Provide the [x, y] coordinate of the cell's center where the given text is located.  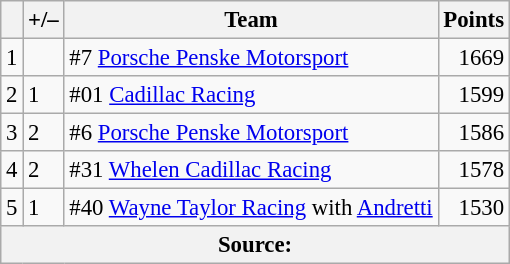
Team [251, 20]
#31 Whelen Cadillac Racing [251, 170]
1599 [474, 95]
5 [12, 208]
3 [12, 133]
1578 [474, 170]
+/– [44, 20]
#40 Wayne Taylor Racing with Andretti [251, 208]
#7 Porsche Penske Motorsport [251, 58]
1530 [474, 208]
Points [474, 20]
Source: [256, 245]
1586 [474, 133]
4 [12, 170]
#6 Porsche Penske Motorsport [251, 133]
#01 Cadillac Racing [251, 95]
1669 [474, 58]
